Detect which cell encompasses the target text, then output its (x, y) center coordinate. 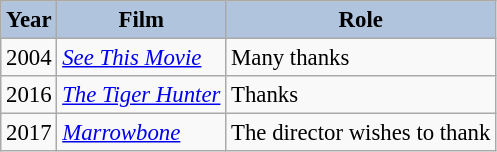
Marrowbone (142, 133)
Film (142, 20)
Year (29, 20)
2016 (29, 95)
The director wishes to thank (361, 133)
See This Movie (142, 58)
Many thanks (361, 58)
2004 (29, 58)
Role (361, 20)
Thanks (361, 95)
2017 (29, 133)
The Tiger Hunter (142, 95)
